Search for the cell housing the specified text and yield its (X, Y) center coordinate. 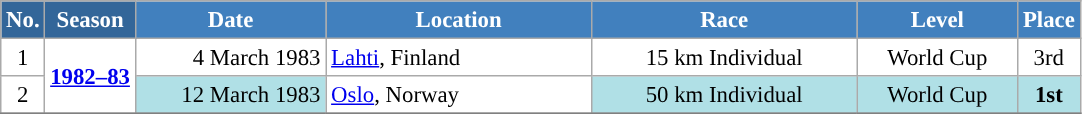
Location (459, 20)
No. (23, 20)
1 (23, 58)
12 March 1983 (230, 95)
1st (1049, 95)
50 km Individual (724, 95)
4 March 1983 (230, 58)
Season (90, 20)
Oslo, Norway (459, 95)
Race (724, 20)
Level (938, 20)
Date (230, 20)
3rd (1049, 58)
2 (23, 95)
Lahti, Finland (459, 58)
1982–83 (90, 76)
Place (1049, 20)
15 km Individual (724, 58)
